Detect which cell encompasses the target text, then output its (x, y) center coordinate. 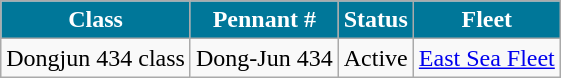
Pennant # (264, 20)
Active (376, 58)
Class (96, 20)
East Sea Fleet (486, 58)
Fleet (486, 20)
Status (376, 20)
Dong-Jun 434 (264, 58)
Dongjun 434 class (96, 58)
